Scan for the cell matching the given text and deliver its [X, Y] coordinate at center. 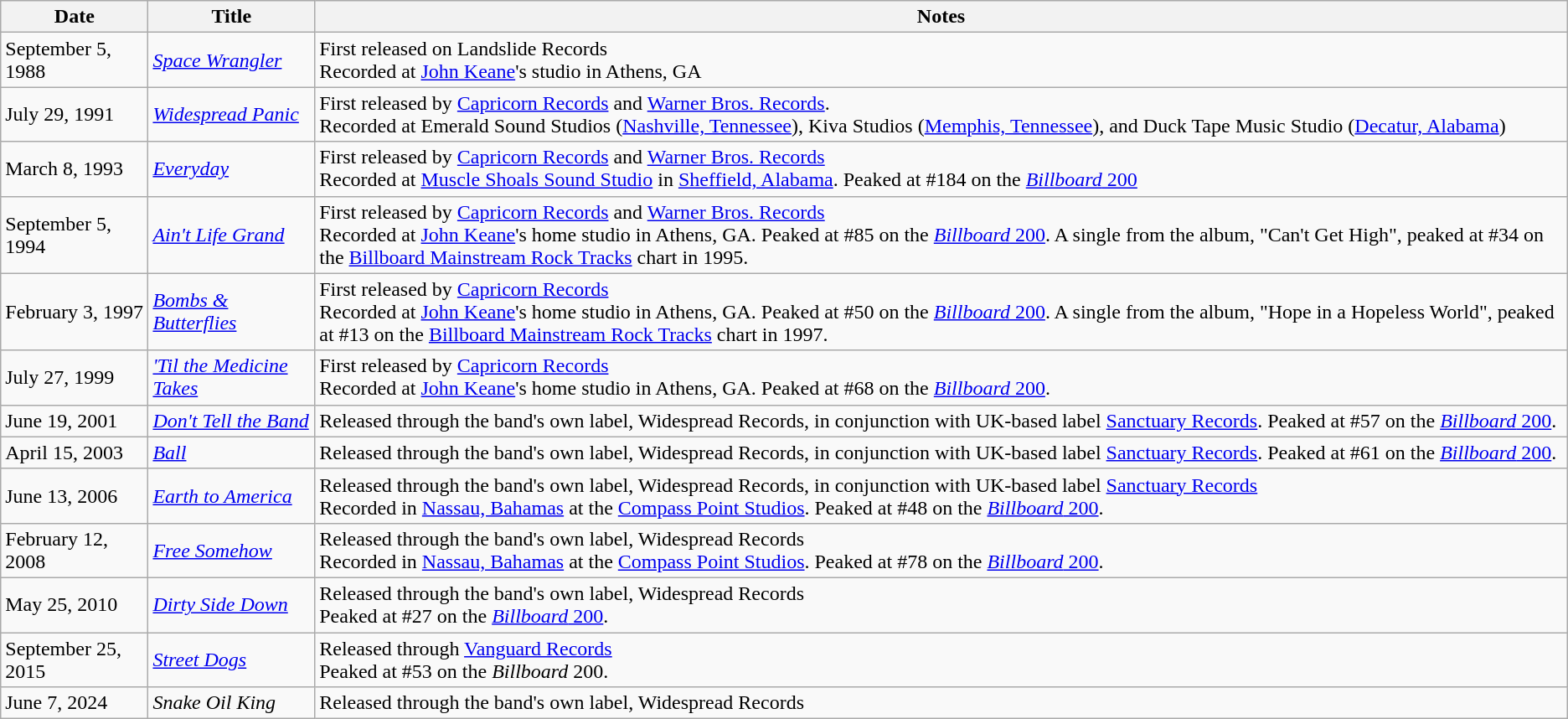
Ain't Life Grand [231, 235]
February 12, 2008 [75, 550]
September 25, 2015 [75, 659]
Don't Tell the Band [231, 421]
'Til the Medicine Takes [231, 377]
Earth to America [231, 496]
April 15, 2003 [75, 453]
Street Dogs [231, 659]
June 7, 2024 [75, 703]
Released through the band's own label, Widespread Records, in conjunction with UK-based label Sanctuary Records. Peaked at #61 on the Billboard 200. [941, 453]
First released by Capricorn RecordsRecorded at John Keane's home studio in Athens, GA. Peaked at #68 on the Billboard 200. [941, 377]
July 27, 1999 [75, 377]
Everyday [231, 169]
June 13, 2006 [75, 496]
Released through Vanguard RecordsPeaked at #53 on the Billboard 200. [941, 659]
March 8, 1993 [75, 169]
Dirty Side Down [231, 605]
Ball [231, 453]
Notes [941, 17]
Widespread Panic [231, 114]
Released through the band's own label, Widespread Records [941, 703]
Space Wrangler [231, 60]
Free Somehow [231, 550]
Date [75, 17]
First released on Landslide RecordsRecorded at John Keane's studio in Athens, GA [941, 60]
May 25, 2010 [75, 605]
Released through the band's own label, Widespread RecordsPeaked at #27 on the Billboard 200. [941, 605]
September 5, 1994 [75, 235]
Bombs & Butterflies [231, 312]
September 5, 1988 [75, 60]
June 19, 2001 [75, 421]
Released through the band's own label, Widespread Records, in conjunction with UK-based label Sanctuary Records. Peaked at #57 on the Billboard 200. [941, 421]
February 3, 1997 [75, 312]
Title [231, 17]
July 29, 1991 [75, 114]
Snake Oil King [231, 703]
